Search for the cell housing the specified text and yield its (x, y) center coordinate. 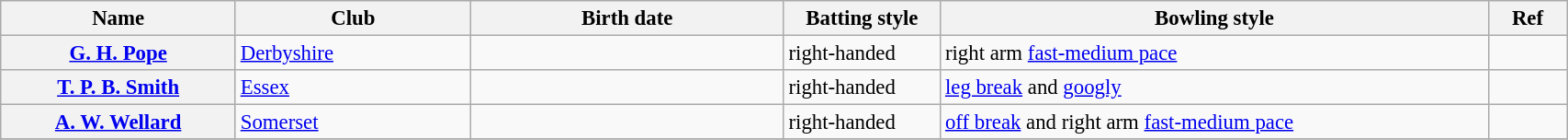
Essex (353, 87)
T. P. B. Smith (118, 87)
Ref (1527, 18)
G. H. Pope (118, 53)
Name (118, 18)
Bowling style (1214, 18)
leg break and googly (1214, 87)
Birth date (626, 18)
right arm fast-medium pace (1214, 53)
Derbyshire (353, 53)
off break and right arm fast-medium pace (1214, 122)
Batting style (862, 18)
A. W. Wellard (118, 122)
Club (353, 18)
Somerset (353, 122)
